Search for the cell housing the specified text and yield its [X, Y] center coordinate. 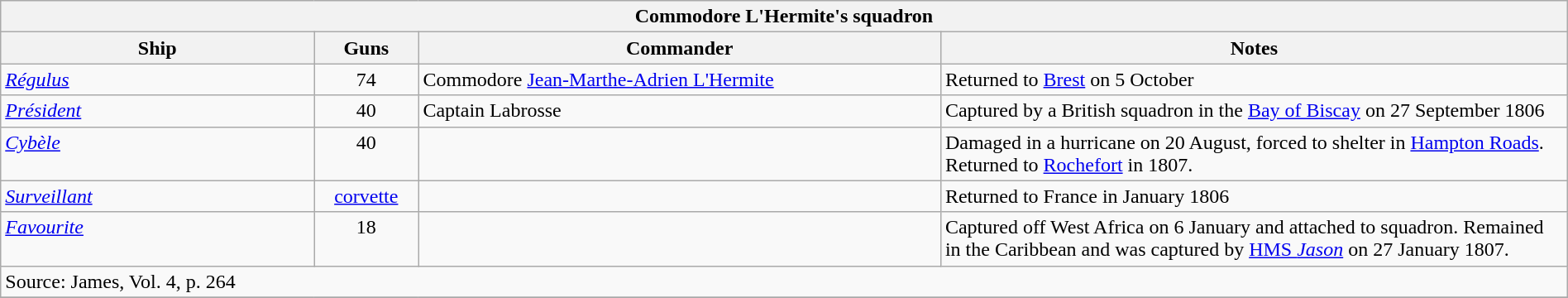
Notes [1254, 48]
Source: James, Vol. 4, p. 264 [784, 281]
Président [157, 111]
Régulus [157, 79]
Ship [157, 48]
Guns [366, 48]
74 [366, 79]
Captured off West Africa on 6 January and attached to squadron. Remained in the Caribbean and was captured by HMS Jason on 27 January 1807. [1254, 238]
Returned to France in January 1806 [1254, 196]
Returned to Brest on 5 October [1254, 79]
corvette [366, 196]
Cybèle [157, 154]
Captured by a British squadron in the Bay of Biscay on 27 September 1806 [1254, 111]
Damaged in a hurricane on 20 August, forced to shelter in Hampton Roads. Returned to Rochefort in 1807. [1254, 154]
Captain Labrosse [680, 111]
Commodore L'Hermite's squadron [784, 17]
Surveillant [157, 196]
Commodore Jean-Marthe-Adrien L'Hermite [680, 79]
Favourite [157, 238]
18 [366, 238]
Commander [680, 48]
